Determine the (x, y) coordinate at the center of the cell enclosing the given text.  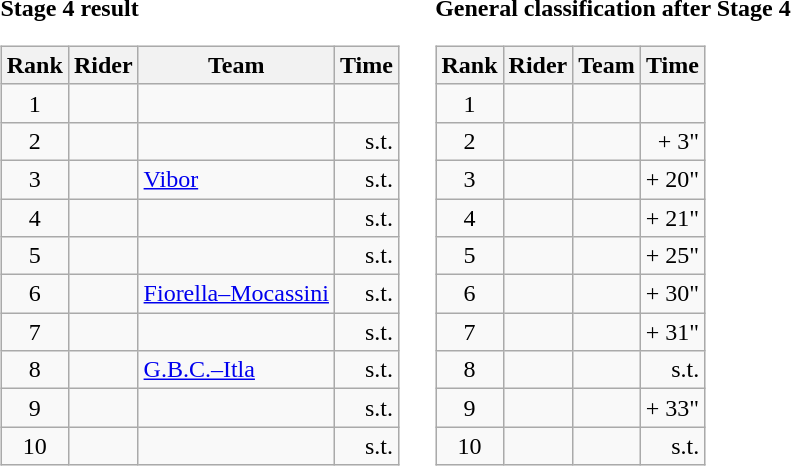
Vibor (236, 179)
Fiorella–Mocassini (236, 294)
+ 21" (672, 217)
+ 25" (672, 256)
G.B.C.–Itla (236, 370)
+ 31" (672, 332)
+ 3" (672, 141)
+ 30" (672, 294)
+ 33" (672, 408)
+ 20" (672, 179)
